Pinpoint the cell where the given text exists, returning its [X, Y] midpoint coordinate. 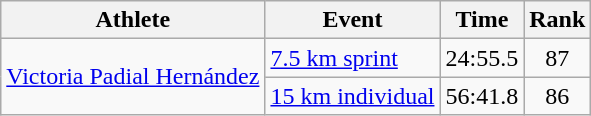
Victoria Padial Hernández [133, 77]
87 [558, 58]
Time [482, 20]
Athlete [133, 20]
Rank [558, 20]
Event [352, 20]
24:55.5 [482, 58]
7.5 km sprint [352, 58]
56:41.8 [482, 96]
15 km individual [352, 96]
86 [558, 96]
